Return (X, Y) of the center of cell containing provided text 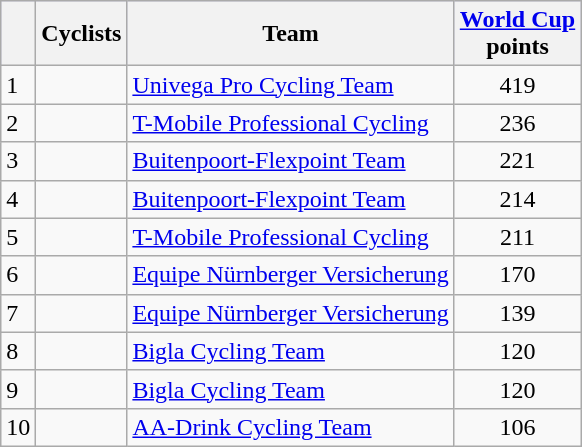
106 (517, 427)
170 (517, 275)
World Cuppoints (517, 34)
Team (290, 34)
7 (18, 313)
236 (517, 123)
9 (18, 389)
8 (18, 351)
Cyclists (82, 34)
2 (18, 123)
10 (18, 427)
4 (18, 199)
5 (18, 237)
AA-Drink Cycling Team (290, 427)
Univega Pro Cycling Team (290, 85)
211 (517, 237)
214 (517, 199)
139 (517, 313)
1 (18, 85)
419 (517, 85)
221 (517, 161)
3 (18, 161)
6 (18, 275)
